Pinpoint the cell where the given text exists, returning its (X, Y) midpoint coordinate. 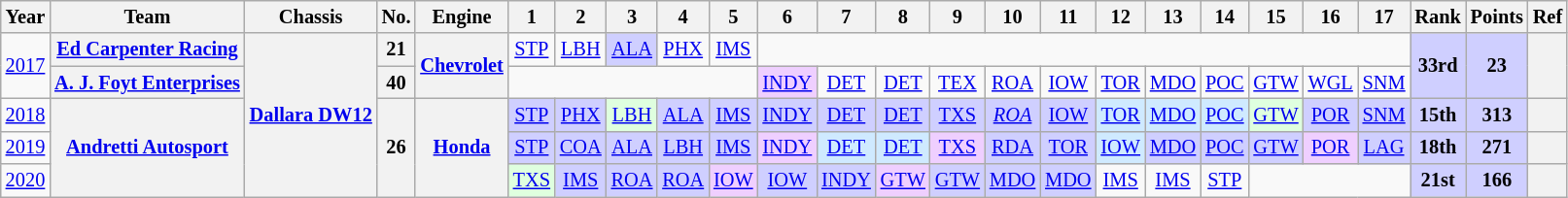
9 (958, 16)
2019 (25, 148)
10 (1013, 16)
Ed Carpenter Racing (148, 49)
Andretti Autosport (148, 148)
TEX (958, 82)
271 (1497, 148)
33rd (1437, 66)
No. (397, 16)
166 (1497, 181)
26 (397, 148)
Chevrolet (461, 66)
14 (1225, 16)
Honda (461, 148)
3 (632, 16)
18th (1437, 148)
Ref (1548, 16)
LAG (1384, 148)
21st (1437, 181)
Engine (461, 16)
Year (25, 16)
4 (682, 16)
1 (532, 16)
2017 (25, 66)
6 (787, 16)
15 (1275, 16)
23 (1497, 66)
11 (1067, 16)
Points (1497, 16)
COA (581, 148)
Dallara DW12 (311, 115)
2020 (25, 181)
Chassis (311, 16)
2 (581, 16)
8 (903, 16)
Team (148, 16)
A. J. Foyt Enterprises (148, 82)
21 (397, 49)
13 (1172, 16)
RDA (1013, 148)
2018 (25, 115)
Rank (1437, 16)
5 (733, 16)
40 (397, 82)
WGL (1331, 82)
12 (1120, 16)
16 (1331, 16)
15th (1437, 115)
313 (1497, 115)
7 (846, 16)
17 (1384, 16)
